Identify which cell holds the provided text, then report its [x, y] central coordinate. 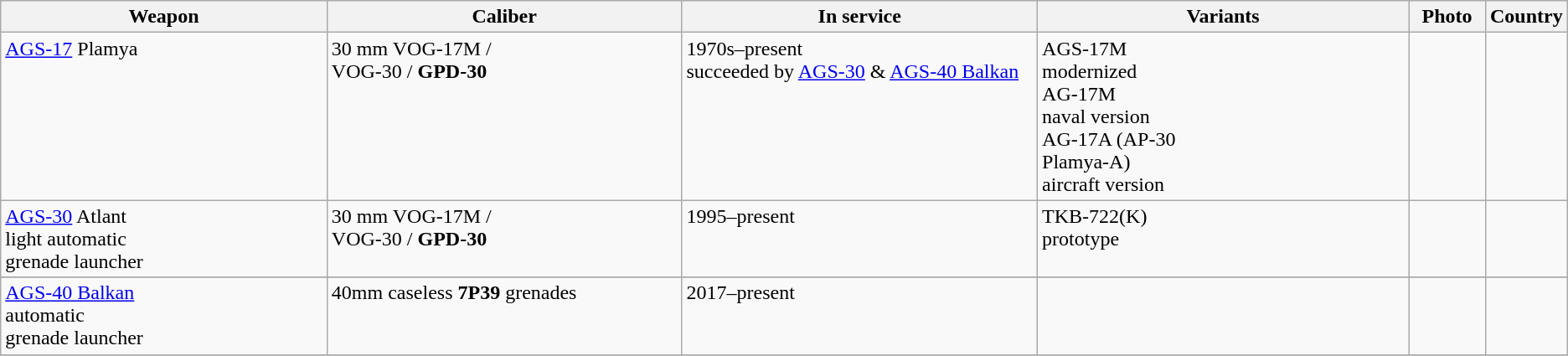
40mm caseless 7P39 grenades [504, 316]
AGS-17MmodernizedAG-17Mnaval versionAG-17A (AP-30Plamya-A)aircraft version [1223, 116]
AGS-17 Plamya [164, 116]
Weapon [164, 17]
1995–present [859, 239]
Country [1526, 17]
AGS-30 Atlantlight automaticgrenade launcher [164, 239]
Photo [1447, 17]
In service [859, 17]
2017–present [859, 316]
AGS-40 Balkanautomaticgrenade launcher [164, 316]
Caliber [504, 17]
Variants [1223, 17]
1970s–present succeeded by AGS-30 & AGS-40 Balkan [859, 116]
TKB-722(K)prototype [1223, 239]
